Extract the (x, y) coordinate from the center of the cell holding the provided text.  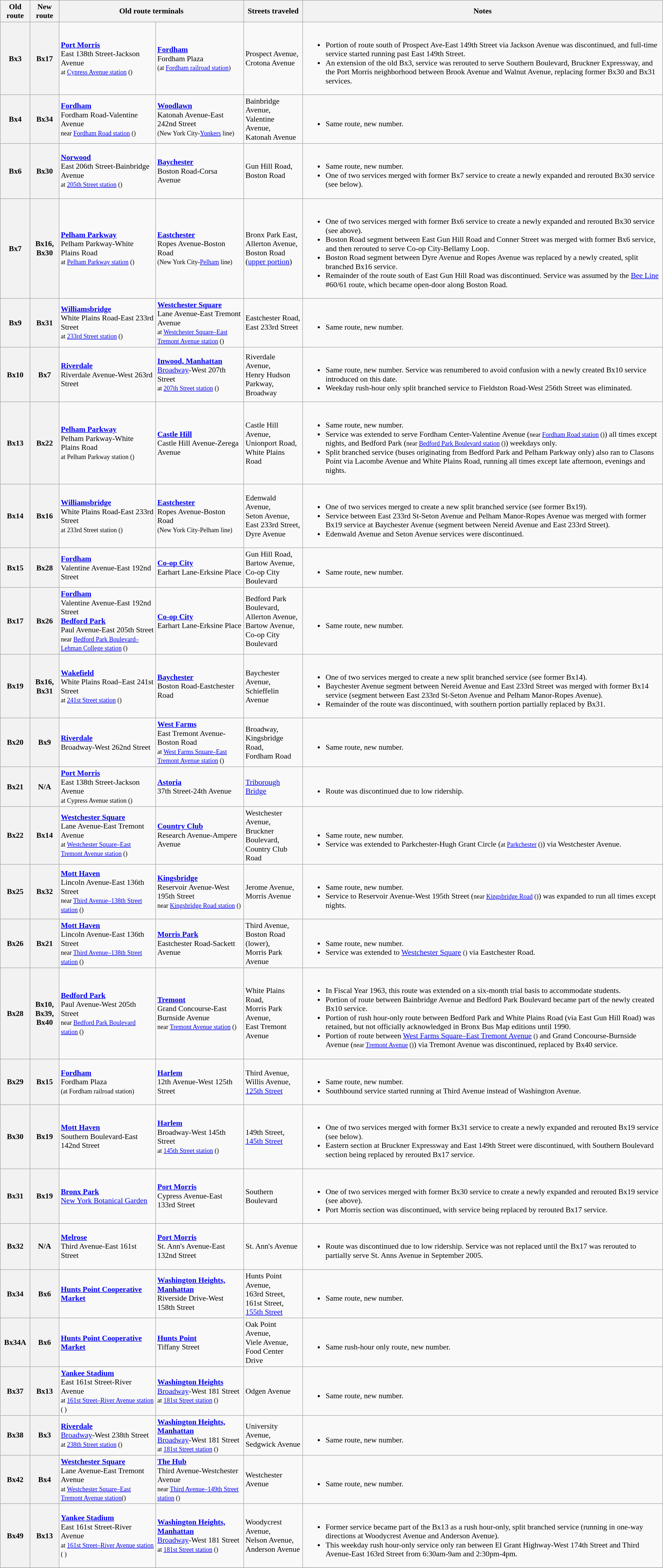
White Plains Road,Morris Park Avenue,East Tremont Avenue (273, 1014)
BaychesterBoston Road-Eastchester Road (199, 687)
Same rush-hour only route, new number. (483, 1343)
Bx29 (16, 1082)
Bx16,Bx30 (45, 248)
Gun Hill Road,Boston Road (273, 171)
Same route, new number.Southbound service started running at Third Avenue instead of Washington Avenue. (483, 1082)
Edenwald Avenue,Seton Avenue,East 233rd Street,Dyre Avenue (273, 516)
Hunts Point Avenue,163rd Street,161st Street,155th Street (273, 1294)
Hunts PointTiffany Street (199, 1343)
Bainbridge Avenue,Valentine Avenue,Katonah Avenue (273, 120)
West FarmsEast Tremont Avenue-Boston Roadat West Farms Square–East Tremont Avenue station () (199, 743)
Westchester Avenue,Bruckner Boulevard,Country Club Road (273, 835)
WoodlawnKatonah Avenue-East 242nd Street(New York City-Yonkers line) (199, 120)
Westchester Avenue (273, 1480)
Bx38 (16, 1435)
FordhamFordham Road-Valentine Avenuenear Fordham Road station () (107, 120)
Washington HeightsBroadway-West 181 Streetat 181st Street station () (199, 1391)
Jerome Avenue,Morris Avenue (273, 892)
Port MorrisCypress Avenue-East 133rd Street (199, 1196)
Woodycrest Avenue,Nelson Avenue,Anderson Avenue (273, 1536)
Third Avenue,Boston Road (lower),Morris Park Avenue (273, 944)
Third Avenue,Willis Avenue,125th Street (273, 1082)
Bx16 (45, 516)
Gun Hill Road,Bartow Avenue,Co-op City Boulevard (273, 568)
Old route (16, 11)
Old route terminals (151, 11)
Prospect Avenue,Crotona Avenue (273, 58)
RiverdaleRiverdale Avenue-West 263rd Street (107, 375)
Bx37 (16, 1391)
Castle HillCastle Hill Avenue-Zerega Avenue (199, 443)
Bx25 (16, 892)
Bx42 (16, 1480)
MelroseThird Avenue-East 161st Street (107, 1247)
Notes (483, 11)
Southern Boulevard (273, 1196)
Same route, new number.Service was extended to Westchester Square () via Eastchester Road. (483, 944)
RiverdaleBroadway-West 238th Streetat 238th Street station () (107, 1435)
Oak Point Avenue,Viele Avenue,Food Center Drive (273, 1343)
Bx10,Bx39,Bx40 (45, 1014)
Country ClubResearch Avenue-Ampere Avenue (199, 835)
Eastchester Road,East 233rd Street (273, 323)
Bx34A (16, 1343)
Mott HavenSouthern Boulevard-East 142nd Street (107, 1137)
Westchester SquareLane Avenue-East Tremont Avenueat Westchester Square–East Tremont Avenue station() (107, 1480)
Harlem12th Avenue-West 125th Street (199, 1082)
WakefieldWhite Plains Road–East 241st Streetat 241st Street station () (107, 687)
St. Ann's Avenue (273, 1247)
149th Street,145th Street (273, 1137)
The HubThird Avenue-Westchester Avenuenear Third Avenue–149th Street station () (199, 1480)
Port MorrisSt. Ann's Avenue-East 132nd Street (199, 1247)
Same route, new number.Service was extended to Parkchester-Hugh Grant Circle (at Parkchester ()) via Westchester Avenue. (483, 835)
Odgen Avenue (273, 1391)
Same route, new number.One of two services merged with former Bx7 service to create a newly expanded and rerouted Bx30 service (see below). (483, 171)
New route (45, 11)
Bx20 (16, 743)
University Avenue,Sedgwick Avenue (273, 1435)
NorwoodEast 206th Street-Bainbridge Avenueat 205th Street station () (107, 171)
Bx16,Bx31 (45, 687)
HarlemBroadway-West 145th Streetat 145th Street station () (199, 1137)
FordhamValentine Avenue-East 192nd Street (107, 568)
KingsbridgeReservoir Avenue-West 195th Streetnear Kingsbridge Road station () (199, 892)
Washington Heights, ManhattanRiverside Drive-West 158th Street (199, 1294)
Inwood, ManhattanBroadway-West 207th Streetat 207th Street station () (199, 375)
Bedford ParkPaul Avenue-West 205th Streetnear Bedford Park Boulevard station () (107, 1014)
FordhamValentine Avenue-East 192nd StreetBedford ParkPaul Avenue-East 205th Streetnear Bedford Park Boulevard–Lehman College station () (107, 621)
Broadway,Kingsbridge Road,Fordham Road (273, 743)
Bedford Park Boulevard,Allerton Avenue,Bartow Avenue,Co-op City Boulevard (273, 621)
Bronx Park East,Allerton Avenue,Boston Road(upper portion) (273, 248)
Same route, new number.Service to Reservoir Avenue-West 195th Street (near Kingsbridge Road ()) was expanded to run all times except nights. (483, 892)
Riverdale Avenue,Henry Hudson Parkway,Broadway (273, 375)
Bx10 (16, 375)
Bronx ParkNew York Botanical Garden (107, 1196)
Streets traveled (273, 11)
Bx49 (16, 1536)
Baychester Avenue,Schieffelin Avenue (273, 687)
RiverdaleBroadway-West 262nd Street (107, 743)
Route was discontinued due to low ridership. (483, 787)
Astoria37th Street-24th Avenue (199, 787)
BaychesterBoston Road-Corsa Avenue (199, 171)
TremontGrand Concourse-East Burnside Avenuenear Tremont Avenue station () (199, 1014)
Triborough Bridge (273, 787)
Castle Hill Avenue,Unionport Road,White Plains Road (273, 443)
Morris ParkEastchester Road-Sackett Avenue (199, 944)
